Output the (X, Y) coordinate of the center of the cell containing the given text.  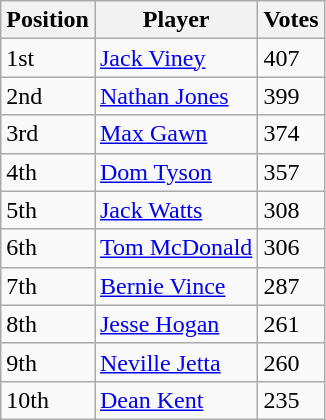
10th (48, 400)
308 (291, 210)
Bernie Vince (176, 286)
235 (291, 400)
3rd (48, 134)
1st (48, 58)
2nd (48, 96)
Dom Tyson (176, 172)
Neville Jetta (176, 362)
260 (291, 362)
306 (291, 248)
Jack Viney (176, 58)
6th (48, 248)
407 (291, 58)
5th (48, 210)
8th (48, 324)
287 (291, 286)
4th (48, 172)
374 (291, 134)
357 (291, 172)
Jesse Hogan (176, 324)
Player (176, 20)
7th (48, 286)
Nathan Jones (176, 96)
Position (48, 20)
Jack Watts (176, 210)
261 (291, 324)
Dean Kent (176, 400)
Max Gawn (176, 134)
Votes (291, 20)
Tom McDonald (176, 248)
399 (291, 96)
9th (48, 362)
